Search for the cell housing the specified text and yield its (x, y) center coordinate. 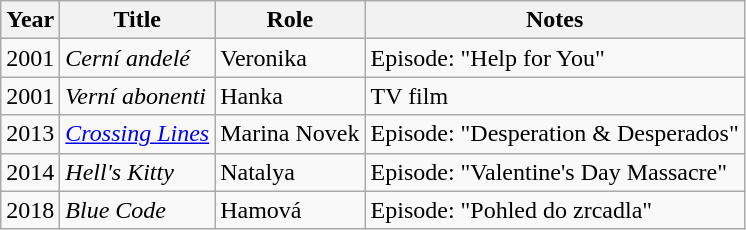
Role (290, 20)
Hanka (290, 96)
Episode: "Help for You" (554, 58)
Year (30, 20)
2014 (30, 172)
Hamová (290, 210)
2013 (30, 134)
Cerní andelé (138, 58)
Episode: "Pohled do zrcadla" (554, 210)
Veronika (290, 58)
Episode: "Valentine's Day Massacre" (554, 172)
2018 (30, 210)
Notes (554, 20)
Hell's Kitty (138, 172)
Title (138, 20)
TV film (554, 96)
Crossing Lines (138, 134)
Natalya (290, 172)
Marina Novek (290, 134)
Episode: "Desperation & Desperados" (554, 134)
Verní abonenti (138, 96)
Blue Code (138, 210)
